From the cell containing the given text, extract its center point as [x, y] coordinate. 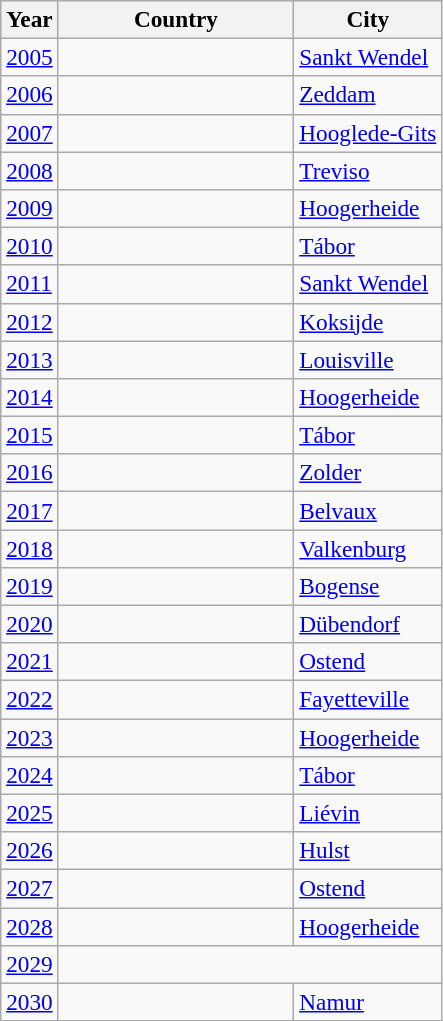
2029 [30, 964]
2020 [30, 624]
2013 [30, 359]
Louisville [368, 359]
2006 [30, 95]
Valkenburg [368, 548]
2010 [30, 246]
2027 [30, 888]
2022 [30, 699]
Bogense [368, 586]
2011 [30, 284]
2030 [30, 1002]
Liévin [368, 813]
Koksijde [368, 322]
Zeddam [368, 95]
Namur [368, 1002]
2018 [30, 548]
Country [176, 19]
City [368, 19]
2023 [30, 737]
2017 [30, 510]
Dübendorf [368, 624]
2026 [30, 850]
2016 [30, 473]
2009 [30, 208]
Fayetteville [368, 699]
2019 [30, 586]
Zolder [368, 473]
2028 [30, 926]
2024 [30, 775]
Belvaux [368, 510]
Hooglede-Gits [368, 133]
Treviso [368, 170]
2005 [30, 57]
Hulst [368, 850]
2008 [30, 170]
2015 [30, 435]
2021 [30, 662]
2014 [30, 397]
2007 [30, 133]
Year [30, 19]
2025 [30, 813]
2012 [30, 322]
